Identify which cell holds the provided text, then report its (x, y) central coordinate. 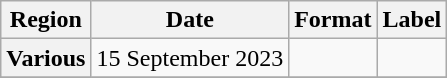
Date (190, 20)
Label (412, 20)
Various (46, 58)
Region (46, 20)
15 September 2023 (190, 58)
Format (333, 20)
